Capture the cell that displays the provided text and extract its (X, Y) central coordinate. 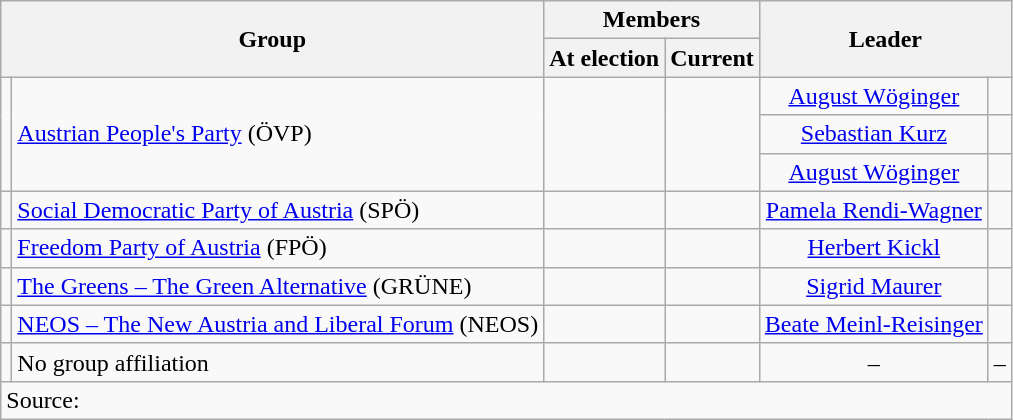
Members (652, 20)
Current (712, 58)
Sebastian Kurz (874, 134)
Sigrid Maurer (874, 286)
Group (272, 39)
Leader (885, 39)
Source: (506, 400)
Herbert Kickl (874, 248)
At election (604, 58)
No group affiliation (278, 362)
Beate Meinl-Reisinger (874, 324)
Pamela Rendi-Wagner (874, 210)
The Greens – The Green Alternative (GRÜNE) (278, 286)
Austrian People's Party (ÖVP) (278, 134)
NEOS – The New Austria and Liberal Forum (NEOS) (278, 324)
Social Democratic Party of Austria (SPÖ) (278, 210)
Freedom Party of Austria (FPÖ) (278, 248)
